From the cell containing the given text, extract its center point as [X, Y] coordinate. 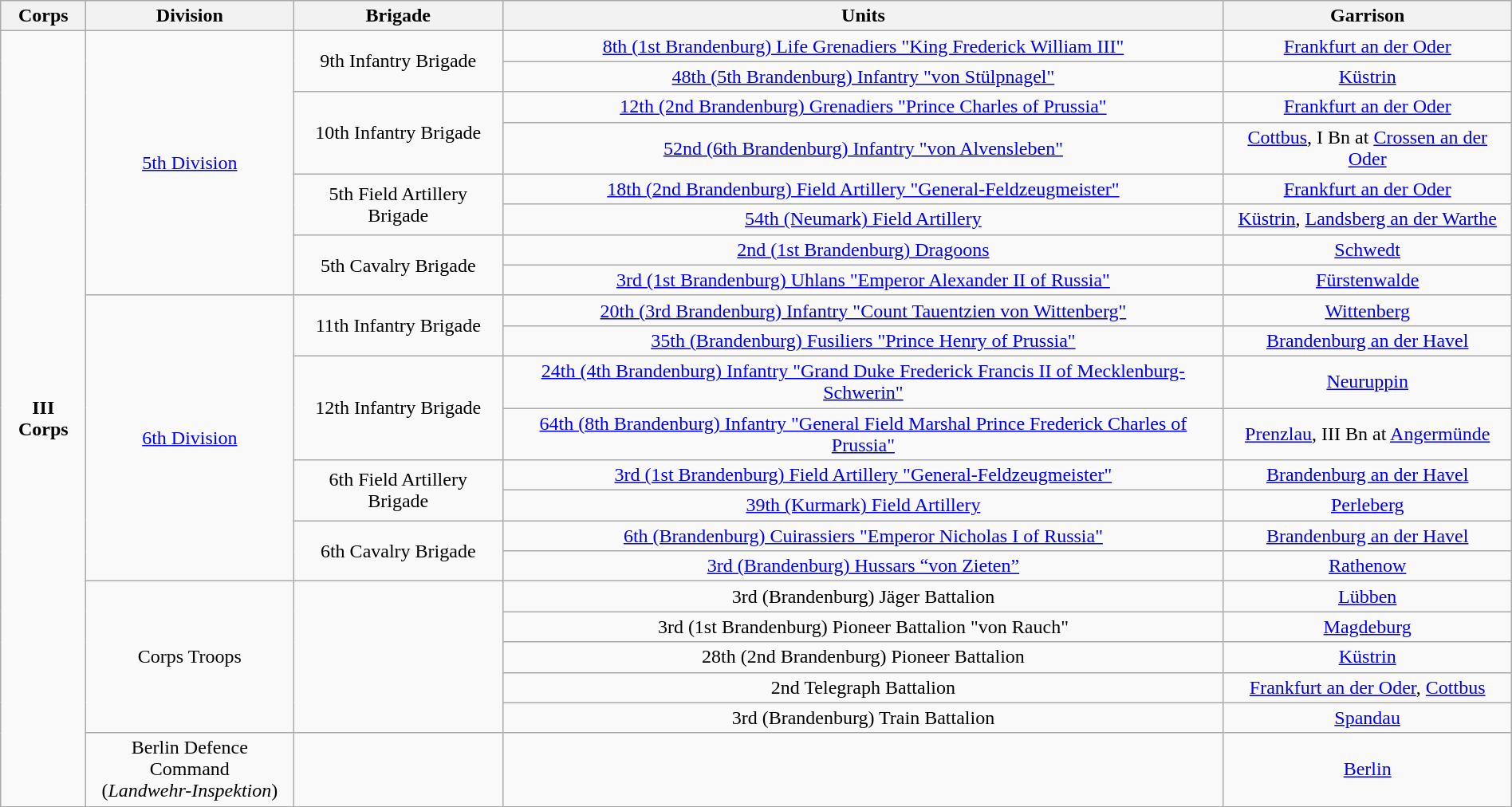
Units [864, 16]
52nd (6th Brandenburg) Infantry "von Alvensleben" [864, 148]
48th (5th Brandenburg) Infantry "von Stülpnagel" [864, 77]
3rd (1st Brandenburg) Field Artillery "General-Feldzeugmeister" [864, 475]
2nd Telegraph Battalion [864, 687]
Corps [43, 16]
6th Division [190, 438]
Frankfurt an der Oder, Cottbus [1367, 687]
2nd (1st Brandenburg) Dragoons [864, 250]
9th Infantry Brigade [399, 61]
3rd (Brandenburg) Hussars “von Zieten” [864, 566]
10th Infantry Brigade [399, 132]
Magdeburg [1367, 627]
24th (4th Brandenburg) Infantry "Grand Duke Frederick Francis II of Mecklenburg-Schwerin" [864, 381]
5th Cavalry Brigade [399, 265]
Lübben [1367, 596]
Spandau [1367, 718]
6th Field Artillery Brigade [399, 490]
64th (8th Brandenburg) Infantry "General Field Marshal Prince Frederick Charles of Prussia" [864, 434]
39th (Kurmark) Field Artillery [864, 506]
Division [190, 16]
Prenzlau, III Bn at Angermünde [1367, 434]
18th (2nd Brandenburg) Field Artillery "General-Feldzeugmeister" [864, 189]
20th (3rd Brandenburg) Infantry "Count Tauentzien von Wittenberg" [864, 310]
Cottbus, I Bn at Crossen an der Oder [1367, 148]
3rd (Brandenburg) Train Battalion [864, 718]
Berlin Defence Command(Landwehr-Inspektion) [190, 770]
Rathenow [1367, 566]
Wittenberg [1367, 310]
8th (1st Brandenburg) Life Grenadiers "King Frederick William III" [864, 46]
6th Cavalry Brigade [399, 551]
Garrison [1367, 16]
Küstrin, Landsberg an der Warthe [1367, 219]
3rd (1st Brandenburg) Uhlans "Emperor Alexander II of Russia" [864, 280]
3rd (Brandenburg) Jäger Battalion [864, 596]
5th Division [190, 163]
Schwedt [1367, 250]
12th (2nd Brandenburg) Grenadiers "Prince Charles of Prussia" [864, 107]
Fürstenwalde [1367, 280]
Neuruppin [1367, 381]
III Corps [43, 419]
6th (Brandenburg) Cuirassiers "Emperor Nicholas I of Russia" [864, 536]
Corps Troops [190, 657]
35th (Brandenburg) Fusiliers "Prince Henry of Prussia" [864, 341]
12th Infantry Brigade [399, 407]
54th (Neumark) Field Artillery [864, 219]
Brigade [399, 16]
Berlin [1367, 770]
3rd (1st Brandenburg) Pioneer Battalion "von Rauch" [864, 627]
Perleberg [1367, 506]
11th Infantry Brigade [399, 325]
28th (2nd Brandenburg) Pioneer Battalion [864, 657]
5th Field Artillery Brigade [399, 204]
